For the text-containing cell, return its midpoint in (x, y) coordinate format. 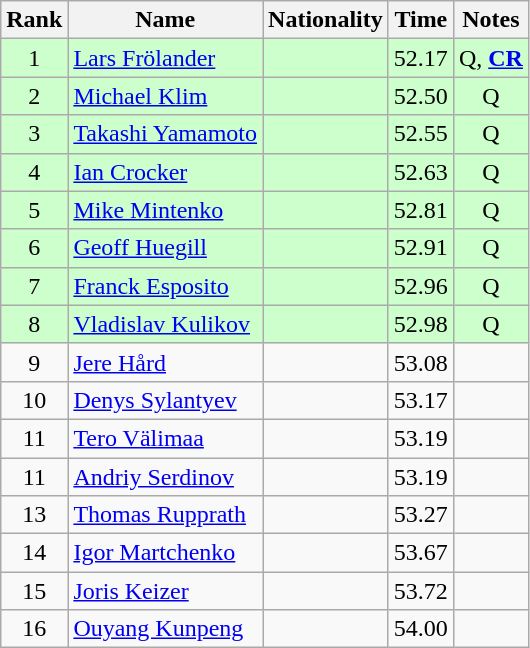
Notes (490, 20)
Name (166, 20)
Michael Klim (166, 96)
3 (34, 134)
53.72 (420, 591)
Vladislav Kulikov (166, 324)
Andriy Serdinov (166, 477)
6 (34, 248)
52.81 (420, 210)
52.17 (420, 58)
52.96 (420, 286)
53.27 (420, 515)
52.63 (420, 172)
Time (420, 20)
Rank (34, 20)
Takashi Yamamoto (166, 134)
13 (34, 515)
Joris Keizer (166, 591)
Denys Sylantyev (166, 400)
4 (34, 172)
14 (34, 553)
16 (34, 629)
9 (34, 362)
52.91 (420, 248)
Igor Martchenko (166, 553)
53.17 (420, 400)
54.00 (420, 629)
52.98 (420, 324)
Franck Esposito (166, 286)
53.67 (420, 553)
7 (34, 286)
Ian Crocker (166, 172)
Jere Hård (166, 362)
53.08 (420, 362)
Nationality (326, 20)
1 (34, 58)
Lars Frölander (166, 58)
2 (34, 96)
52.55 (420, 134)
10 (34, 400)
Mike Mintenko (166, 210)
15 (34, 591)
5 (34, 210)
Q, CR (490, 58)
52.50 (420, 96)
Thomas Rupprath (166, 515)
8 (34, 324)
Ouyang Kunpeng (166, 629)
Tero Välimaa (166, 438)
Geoff Huegill (166, 248)
